Search for the cell housing the specified text and yield its (x, y) center coordinate. 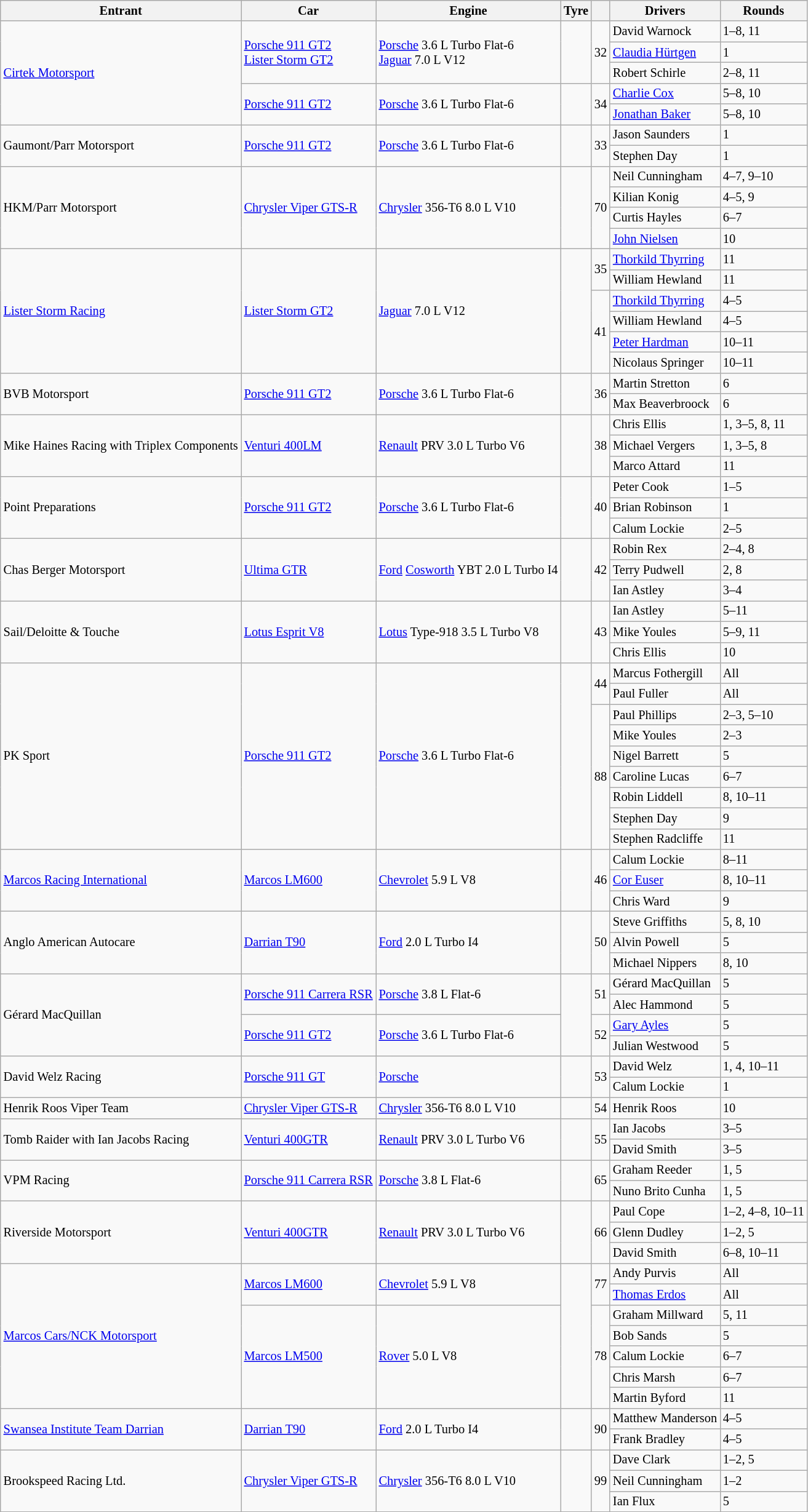
Andy Purvis (665, 1273)
Peter Cook (665, 487)
3–4 (763, 591)
51 (601, 994)
2, 8 (763, 570)
Porsche 911 GT2Lister Storm GT2 (309, 52)
Tyre (576, 10)
Graham Millward (665, 1315)
Chas Berger Motorsport (121, 570)
34 (601, 103)
38 (601, 445)
Nigel Barrett (665, 756)
70 (601, 208)
Henrik Roos (665, 1108)
Brookspeed Racing Ltd. (121, 1480)
Henrik Roos Viper Team (121, 1108)
Robin Liddell (665, 797)
John Nielsen (665, 239)
2–5 (763, 528)
David Warnock (665, 31)
Marcus Fothergill (665, 673)
8, 10 (763, 963)
Tomb Raider with Ian Jacobs Racing (121, 1139)
Peter Hardman (665, 342)
Paul Phillips (665, 715)
Engine (469, 10)
Ian Jacobs (665, 1129)
Sail/Deloitte & Touche (121, 631)
Alvin Powell (665, 942)
Marco Attard (665, 466)
54 (601, 1108)
Gaumont/Parr Motorsport (121, 145)
Cor Euser (665, 880)
Frank Bradley (665, 1439)
Nuno Brito Cunha (665, 1191)
Cirtek Motorsport (121, 73)
Max Beaverbroock (665, 404)
Entrant (121, 10)
Lotus Esprit V8 (309, 631)
5, 8, 10 (763, 921)
Curtis Hayles (665, 218)
Jason Saunders (665, 135)
Martin Stretton (665, 383)
Kilian Konig (665, 197)
Brian Robinson (665, 507)
90 (601, 1428)
Rover 5.0 L V8 (469, 1356)
BVB Motorsport (121, 394)
1–2 (763, 1481)
52 (601, 1036)
VPM Racing (121, 1180)
Porsche (469, 1076)
Michael Nippers (665, 963)
Martin Byford (665, 1398)
Lister Storm GT2 (309, 311)
Drivers (665, 10)
88 (601, 777)
Chris Ward (665, 901)
Rounds (763, 10)
2–3 (763, 735)
Marcos Cars/NCK Motorsport (121, 1335)
5, 11 (763, 1315)
Robert Schirle (665, 73)
Nicolaus Springer (665, 362)
1, 3–5, 8 (763, 445)
44 (601, 683)
Paul Cope (665, 1211)
Thomas Erdos (665, 1294)
Chris Marsh (665, 1377)
4–5, 9 (763, 197)
Marcos Racing International (121, 880)
41 (601, 332)
Charlie Cox (665, 94)
43 (601, 631)
46 (601, 880)
1–5 (763, 487)
5–9, 11 (763, 632)
55 (601, 1139)
Terry Pudwell (665, 570)
2–8, 11 (763, 73)
Glenn Dudley (665, 1232)
77 (601, 1283)
40 (601, 507)
1, 4, 10–11 (763, 1067)
Marcos LM500 (309, 1356)
Dave Clark (665, 1460)
36 (601, 394)
Alec Hammond (665, 1005)
78 (601, 1356)
33 (601, 145)
Claudia Hürtgen (665, 52)
32 (601, 52)
Julian Westwood (665, 1046)
Steve Griffiths (665, 921)
David Welz (665, 1067)
Jonathan Baker (665, 114)
1–8, 11 (763, 31)
Jaguar 7.0 L V12 (469, 311)
Mike Haines Racing with Triplex Components (121, 445)
Ford Cosworth YBT 2.0 L Turbo I4 (469, 570)
Lotus Type-918 3.5 L Turbo V8 (469, 631)
HKM/Parr Motorsport (121, 208)
Gary Ayles (665, 1025)
Porsche 911 GT (309, 1076)
Lister Storm Racing (121, 311)
Swansea Institute Team Darrian (121, 1428)
PK Sport (121, 755)
Car (309, 10)
Porsche 3.6 L Turbo Flat-6Jaguar 7.0 L V12 (469, 52)
Ultima GTR (309, 570)
50 (601, 942)
Stephen Radcliffe (665, 839)
8–11 (763, 859)
Graham Reeder (665, 1170)
Anglo American Autocare (121, 942)
Ian Flux (665, 1502)
66 (601, 1231)
Robin Rex (665, 549)
Point Preparations (121, 507)
1–2, 4–8, 10–11 (763, 1211)
99 (601, 1480)
2–4, 8 (763, 549)
65 (601, 1180)
Venturi 400LM (309, 445)
42 (601, 570)
Riverside Motorsport (121, 1231)
35 (601, 269)
6–8, 10–11 (763, 1253)
53 (601, 1076)
4–7, 9–10 (763, 177)
Caroline Lucas (665, 777)
5–11 (763, 611)
1, 3–5, 8, 11 (763, 424)
Michael Vergers (665, 445)
2–3, 5–10 (763, 715)
Matthew Manderson (665, 1418)
Bob Sands (665, 1335)
Paul Fuller (665, 694)
David Welz Racing (121, 1076)
